Return the (X, Y) coordinate for the center point of the cell that contains the specified text.  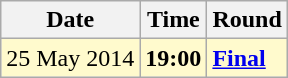
Round (247, 20)
25 May 2014 (70, 58)
Final (247, 58)
Date (70, 20)
Time (174, 20)
19:00 (174, 58)
